Return the [x, y] coordinate for the center point of the cell that contains the specified text.  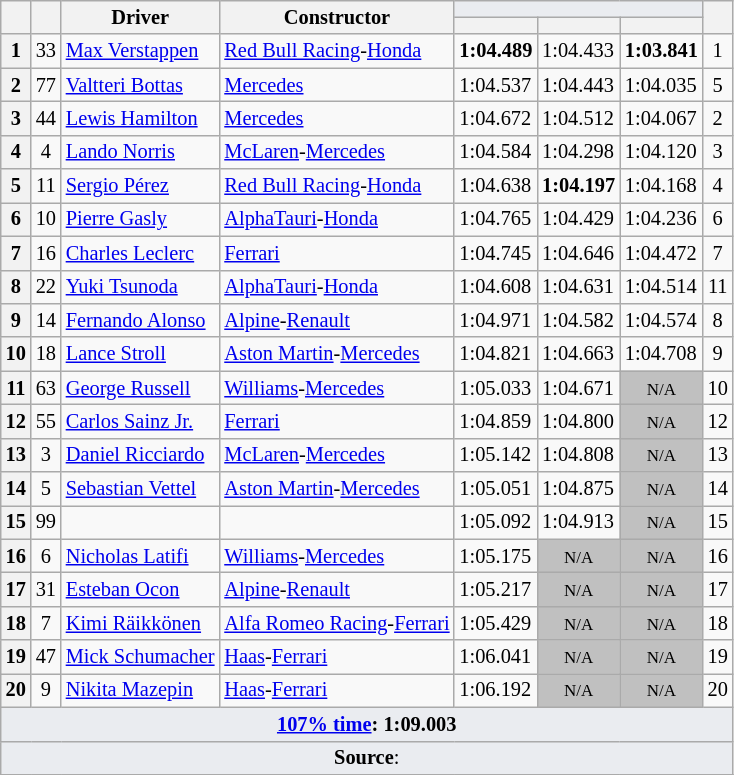
1:04.035 [662, 85]
Lewis Hamilton [140, 118]
1:04.663 [578, 354]
1:04.608 [496, 287]
1:04.489 [496, 51]
Daniel Ricciardo [140, 455]
1:04.537 [496, 85]
Charles Leclerc [140, 253]
1:05.429 [496, 623]
Kimi Räikkönen [140, 623]
107% time: 1:09.003 [367, 724]
1:03.841 [662, 51]
77 [46, 85]
1:04.638 [496, 186]
1:04.429 [578, 219]
1:04.821 [496, 354]
Max Verstappen [140, 51]
1:04.067 [662, 118]
1:04.808 [578, 455]
Carlos Sainz Jr. [140, 421]
1:04.584 [496, 152]
George Russell [140, 388]
1:04.672 [496, 118]
Constructor [336, 17]
1:04.168 [662, 186]
1:06.192 [496, 690]
1:05.175 [496, 556]
Lance Stroll [140, 354]
22 [46, 287]
1:04.971 [496, 320]
31 [46, 589]
1:04.745 [496, 253]
1:04.574 [662, 320]
Alfa Romeo Racing-Ferrari [336, 623]
55 [46, 421]
1:04.875 [578, 489]
63 [46, 388]
1:04.582 [578, 320]
1:05.142 [496, 455]
1:04.671 [578, 388]
1:04.646 [578, 253]
1:05.051 [496, 489]
1:04.433 [578, 51]
1:04.514 [662, 287]
1:04.800 [578, 421]
44 [46, 118]
1:04.512 [578, 118]
Nikita Mazepin [140, 690]
1:04.765 [496, 219]
Pierre Gasly [140, 219]
Lando Norris [140, 152]
Mick Schumacher [140, 657]
99 [46, 522]
1:04.472 [662, 253]
1:04.120 [662, 152]
Driver [140, 17]
Source: [367, 758]
1:04.631 [578, 287]
1:04.236 [662, 219]
Esteban Ocon [140, 589]
Sergio Pérez [140, 186]
1:04.197 [578, 186]
1:05.092 [496, 522]
1:04.708 [662, 354]
Valtteri Bottas [140, 85]
1:05.217 [496, 589]
Nicholas Latifi [140, 556]
1:05.033 [496, 388]
1:04.443 [578, 85]
1:04.298 [578, 152]
1:04.913 [578, 522]
Yuki Tsunoda [140, 287]
47 [46, 657]
33 [46, 51]
Fernando Alonso [140, 320]
Sebastian Vettel [140, 489]
1:04.859 [496, 421]
1:06.041 [496, 657]
